Determine the (X, Y) coordinate at the center of the cell enclosing the given text.  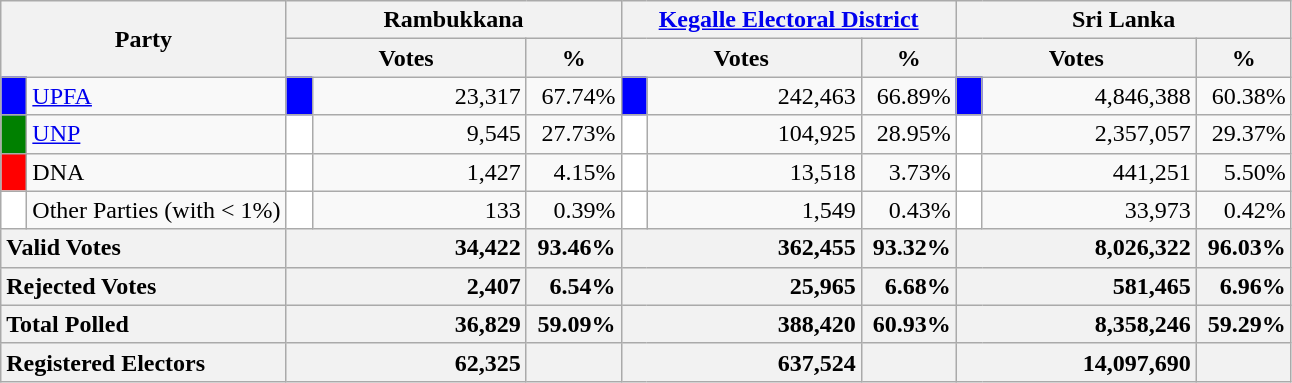
637,524 (741, 362)
67.74% (574, 96)
60.38% (1244, 96)
36,829 (406, 324)
DNA (156, 172)
6.54% (574, 286)
62,325 (406, 362)
8,358,246 (1076, 324)
27.73% (574, 134)
441,251 (1089, 172)
Sri Lanka (1124, 20)
34,422 (406, 248)
Rambukkana (454, 20)
Valid Votes (144, 248)
4.15% (574, 172)
388,420 (741, 324)
9,545 (419, 134)
UNP (156, 134)
28.95% (908, 134)
2,357,057 (1089, 134)
133 (419, 210)
3.73% (908, 172)
Total Polled (144, 324)
2,407 (406, 286)
Party (144, 39)
0.43% (908, 210)
93.46% (574, 248)
6.96% (1244, 286)
33,973 (1089, 210)
4,846,388 (1089, 96)
6.68% (908, 286)
59.09% (574, 324)
14,097,690 (1076, 362)
1,549 (754, 210)
93.32% (908, 248)
66.89% (908, 96)
0.42% (1244, 210)
0.39% (574, 210)
Other Parties (with < 1%) (156, 210)
23,317 (419, 96)
Registered Electors (144, 362)
60.93% (908, 324)
104,925 (754, 134)
581,465 (1076, 286)
5.50% (1244, 172)
Rejected Votes (144, 286)
29.37% (1244, 134)
362,455 (741, 248)
96.03% (1244, 248)
UPFA (156, 96)
242,463 (754, 96)
Kegalle Electoral District (788, 20)
25,965 (741, 286)
1,427 (419, 172)
8,026,322 (1076, 248)
13,518 (754, 172)
59.29% (1244, 324)
